Return the (x, y) coordinate for the center point of the cell that contains the specified text.  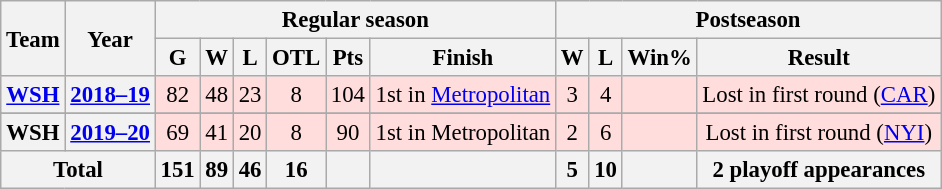
Lost in first round (NYI) (818, 133)
41 (216, 133)
151 (178, 170)
Regular season (355, 20)
16 (296, 170)
5 (572, 170)
6 (606, 133)
89 (216, 170)
4 (606, 95)
Lost in first round (CAR) (818, 95)
G (178, 58)
2 (572, 133)
Total (78, 170)
Pts (348, 58)
90 (348, 133)
46 (250, 170)
69 (178, 133)
Team (33, 38)
Result (818, 58)
Win% (660, 58)
20 (250, 133)
Finish (462, 58)
82 (178, 95)
Postseason (748, 20)
2018–19 (110, 95)
3 (572, 95)
104 (348, 95)
10 (606, 170)
48 (216, 95)
23 (250, 95)
2019–20 (110, 133)
2 playoff appearances (818, 170)
OTL (296, 58)
Year (110, 38)
